Identify which cell holds the provided text, then report its [X, Y] central coordinate. 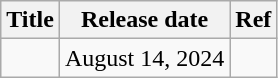
Ref [254, 20]
Release date [144, 20]
Title [30, 20]
August 14, 2024 [144, 58]
